Output the [X, Y] coordinate of the center of the cell containing the given text.  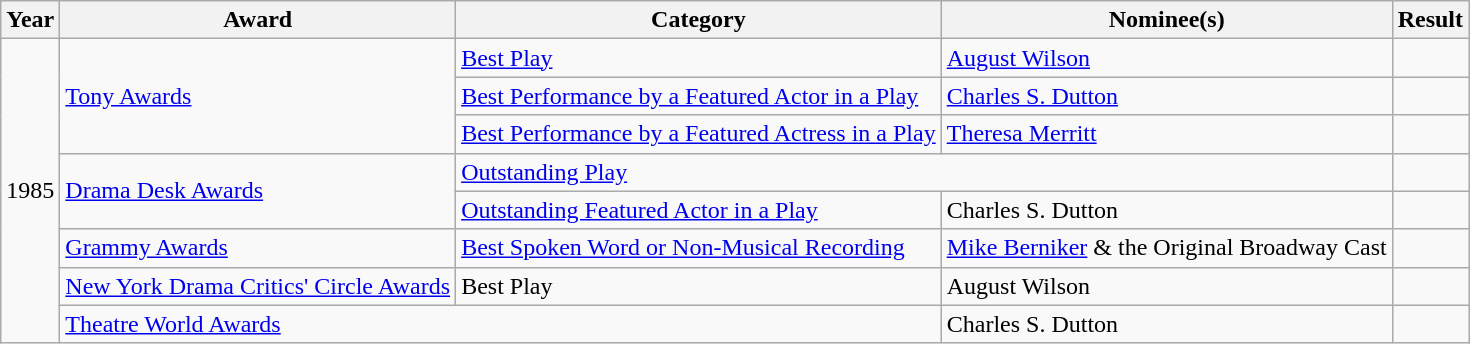
Theatre World Awards [500, 324]
New York Drama Critics' Circle Awards [258, 286]
Year [30, 20]
Award [258, 20]
Best Performance by a Featured Actor in a Play [699, 96]
Grammy Awards [258, 248]
1985 [30, 191]
Drama Desk Awards [258, 191]
Theresa Merritt [1166, 134]
Tony Awards [258, 96]
Category [699, 20]
Outstanding Featured Actor in a Play [699, 210]
Mike Berniker & the Original Broadway Cast [1166, 248]
Outstanding Play [924, 172]
Best Performance by a Featured Actress in a Play [699, 134]
Nominee(s) [1166, 20]
Best Spoken Word or Non-Musical Recording [699, 248]
Result [1430, 20]
